Provide the [x, y] coordinate of the cell's center where the given text is located.  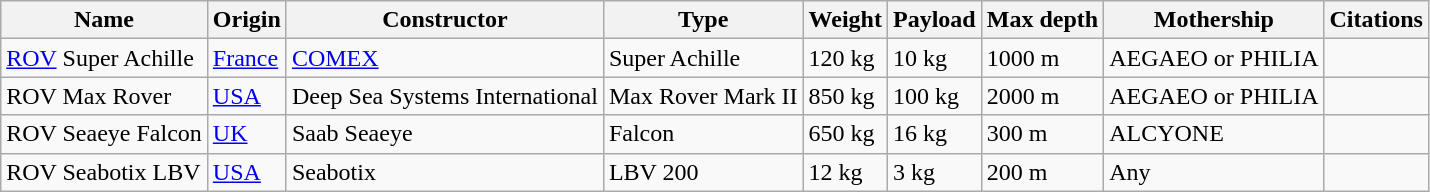
10 kg [934, 58]
ALCYONE [1214, 134]
ROV Super Achille [104, 58]
ROV Seabotix LBV [104, 172]
COMEX [444, 58]
France [246, 58]
Saab Seaeye [444, 134]
LBV 200 [703, 172]
Mothership [1214, 20]
Name [104, 20]
200 m [1042, 172]
Any [1214, 172]
1000 m [1042, 58]
3 kg [934, 172]
120 kg [845, 58]
Super Achille [703, 58]
Citations [1376, 20]
Seabotix [444, 172]
100 kg [934, 96]
16 kg [934, 134]
850 kg [845, 96]
300 m [1042, 134]
ROV Max Rover [104, 96]
UK [246, 134]
ROV Seaeye Falcon [104, 134]
Deep Sea Systems International [444, 96]
Origin [246, 20]
Falcon [703, 134]
Constructor [444, 20]
Type [703, 20]
12 kg [845, 172]
Max Rover Mark II [703, 96]
650 kg [845, 134]
Weight [845, 20]
Max depth [1042, 20]
Payload [934, 20]
2000 m [1042, 96]
